For the text-containing cell, return its midpoint in (X, Y) coordinate format. 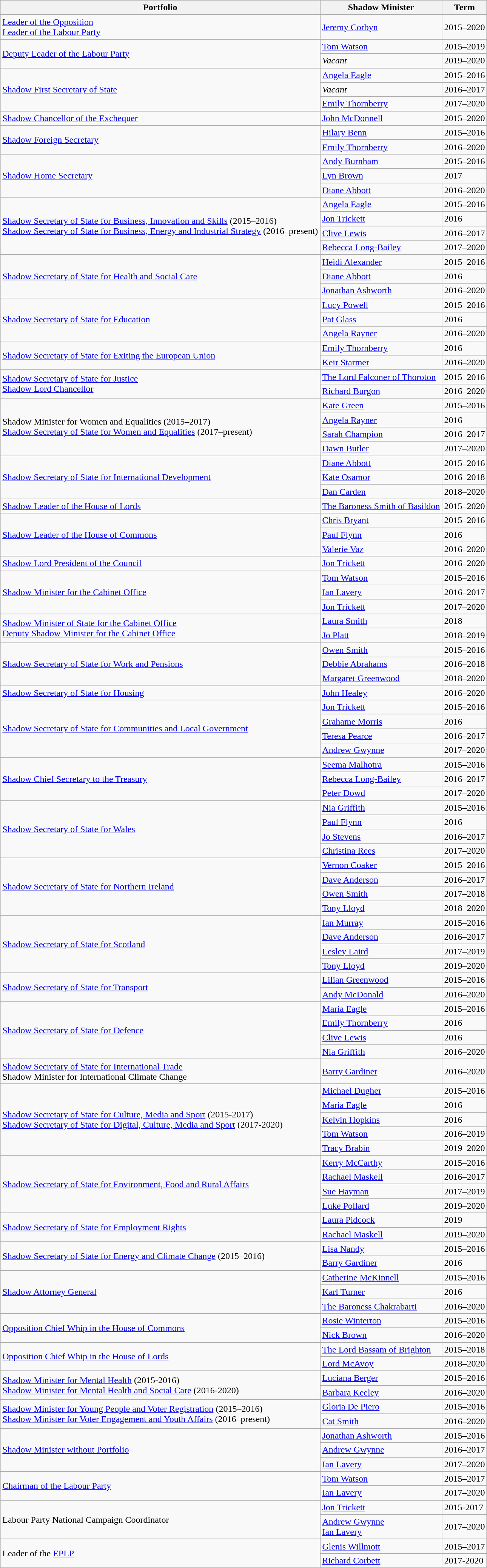
Valerie Vaz (381, 549)
Sue Hayman (381, 1191)
Kate Green (381, 405)
Shadow Secretary of State for Wales (160, 829)
Lyn Brown (381, 175)
Shadow Secretary of State for Northern Ireland (160, 886)
Lucy Powell (381, 305)
Teresa Pearce (381, 736)
Chairman of the Labour Party (160, 1486)
Shadow Minister for Mental Health (2015-2016)Shadow Minister for Mental Health and Social Care (2016-2020) (160, 1385)
Vernon Coaker (381, 865)
Portfolio (160, 8)
Nick Brown (381, 1335)
Shadow Secretary of State for Exiting the European Union (160, 355)
Shadow Attorney General (160, 1292)
Richard Corbett (381, 1560)
Catherine McKinnell (381, 1277)
Lesley Laird (381, 951)
Jeremy Corbyn (381, 27)
Shadow Minister without Portfolio (160, 1450)
Shadow Secretary of State for Health and Social Care (160, 276)
Rosie Winterton (381, 1320)
Chris Bryant (381, 520)
Margaret Greenwood (381, 679)
Shadow Leader of the House of Lords (160, 506)
Shadow Secretary of State for Environment, Food and Rural Affairs (160, 1184)
Opposition Chief Whip in the House of Lords (160, 1356)
Dan Carden (381, 492)
Christina Rees (381, 851)
Karl Turner (381, 1292)
Glenis Willmott (381, 1546)
Ian Murray (381, 923)
Lord McAvoy (381, 1364)
Shadow Secretary of State for Education (160, 319)
Shadow Minister for Young People and Voter Registration (2015–2016)Shadow Minister for Voter Engagement and Youth Affairs (2016–present) (160, 1414)
Barbara Keeley (381, 1393)
Shadow Secretary of State for International TradeShadow Minister for International Climate Change (160, 1071)
2018–2019 (464, 635)
Opposition Chief Whip in the House of Commons (160, 1328)
Shadow Minister (381, 8)
Heidi Alexander (381, 262)
Shadow Secretary of State for International Development (160, 477)
2017 (464, 175)
Peter Dowd (381, 793)
Kelvin Hopkins (381, 1120)
Kerry McCarthy (381, 1163)
The Lord Bassam of Brighton (381, 1349)
Shadow Minister for Women and Equalities (2015–2017)Shadow Secretary of State for Women and Equalities (2017–present) (160, 427)
2015–2019 (464, 46)
Leader of the EPLP (160, 1553)
The Baroness Smith of Basildon (381, 506)
Laura Smith (381, 621)
2015–2018 (464, 1349)
Laura Pidcock (381, 1220)
Lisa Nandy (381, 1249)
Seema Malhotra (381, 765)
Shadow Secretary of State for JusticeShadow Lord Chancellor (160, 384)
Shadow Minister of State for the Cabinet OfficeDeputy Shadow Minister for the Cabinet Office (160, 628)
Shadow Secretary of State for Culture, Media and Sport (2015-2017)Shadow Secretary of State for Digital, Culture, Media and Sport (2017-2020) (160, 1119)
Shadow Secretary of State for Employment Rights (160, 1227)
Luke Pollard (381, 1206)
Shadow Secretary of State for Communities and Local Government (160, 729)
Jo Platt (381, 635)
Grahame Morris (381, 722)
Shadow Secretary of State for Energy and Climate Change (2015–2016) (160, 1256)
Richard Burgon (381, 391)
Luciana Berger (381, 1378)
The Lord Falconer of Thoroton (381, 377)
Shadow Secretary of State for Defence (160, 1030)
Cat Smith (381, 1421)
Tracy Brabin (381, 1148)
Andy Burnham (381, 161)
Shadow Secretary of State for Housing (160, 693)
2019 (464, 1220)
2018 (464, 621)
Deputy Leader of the Labour Party (160, 54)
John McDonnell (381, 118)
Shadow Foreign Secretary (160, 140)
Jo Stevens (381, 836)
Keir Starmer (381, 362)
Sarah Champion (381, 434)
Dawn Butler (381, 449)
Andy McDonald (381, 994)
Andrew GwynneIan Lavery (381, 1527)
2016–2019 (464, 1134)
Debbie Abrahams (381, 664)
2015-2017 (464, 1507)
Shadow Home Secretary (160, 175)
Gloria De Piero (381, 1407)
The Baroness Chakrabarti (381, 1306)
Shadow Chancellor of the Exchequer (160, 118)
Leader of the OppositionLeader of the Labour Party (160, 27)
Shadow Chief Secretary to the Treasury (160, 779)
Shadow Minister for the Cabinet Office (160, 592)
Kate Osamor (381, 477)
Shadow Lord President of the Council (160, 563)
Labour Party National Campaign Coordinator (160, 1519)
Shadow First Secretary of State (160, 89)
Shadow Secretary of State for Transport (160, 987)
Shadow Secretary of State for Scotland (160, 944)
2017-2020 (464, 1560)
Term (464, 8)
2017–2018 (464, 894)
Shadow Secretary of State for Work and Pensions (160, 664)
Hilary Benn (381, 132)
Michael Dugher (381, 1091)
Pat Glass (381, 319)
John Healey (381, 693)
Shadow Leader of the House of Commons (160, 535)
Lilian Greenwood (381, 980)
